Locate the cell with the specified text and output its [X, Y] center coordinate. 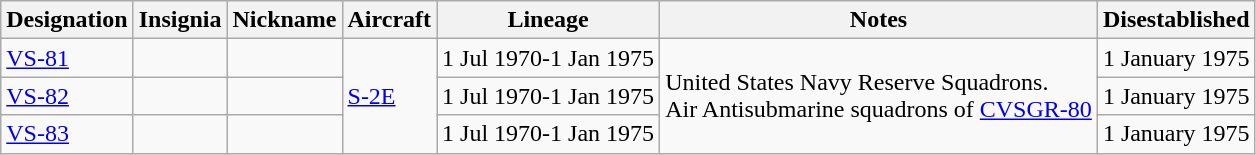
Notes [879, 20]
Lineage [548, 20]
United States Navy Reserve Squadrons.Air Antisubmarine squadrons of CVSGR-80 [879, 96]
Aircraft [390, 20]
VS-81 [67, 58]
Designation [67, 20]
Nickname [284, 20]
S-2E [390, 96]
VS-83 [67, 134]
Insignia [180, 20]
Disestablished [1176, 20]
VS-82 [67, 96]
